From the cell containing the given text, extract its center point as (X, Y) coordinate. 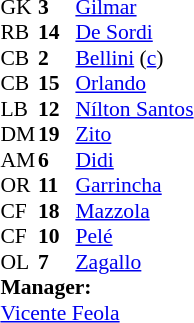
Orlando (134, 83)
Bellini (c) (134, 58)
12 (57, 109)
AM (19, 160)
15 (57, 83)
Zagallo (134, 262)
Garrincha (134, 185)
Manager: (96, 287)
Zito (134, 135)
11 (57, 185)
18 (57, 211)
6 (57, 160)
7 (57, 262)
Mazzola (134, 211)
19 (57, 135)
Didi (134, 160)
2 (57, 58)
LB (19, 109)
RB (19, 33)
10 (57, 237)
14 (57, 33)
OR (19, 185)
Nílton Santos (134, 109)
Pelé (134, 237)
DM (19, 135)
OL (19, 262)
De Sordi (134, 33)
